Provide the (X, Y) coordinate of the cell's center where the given text is located.  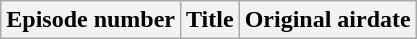
Original airdate (328, 20)
Title (210, 20)
Episode number (91, 20)
